Determine the [X, Y] coordinate at the center of the cell enclosing the given text.  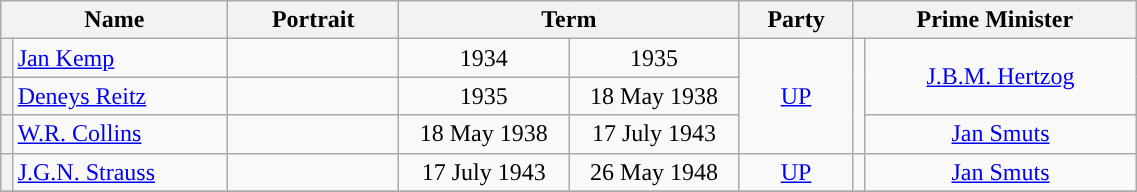
Term [568, 20]
Party [796, 20]
Prime Minister [995, 20]
W.R. Collins [120, 134]
J.G.N. Strauss [120, 172]
Name [114, 20]
Jan Kemp [120, 58]
J.B.M. Hertzog [1000, 77]
Deneys Reitz [120, 96]
1934 [483, 58]
Portrait [314, 20]
26 May 1948 [654, 172]
